Capture the cell that displays the provided text and extract its [x, y] central coordinate. 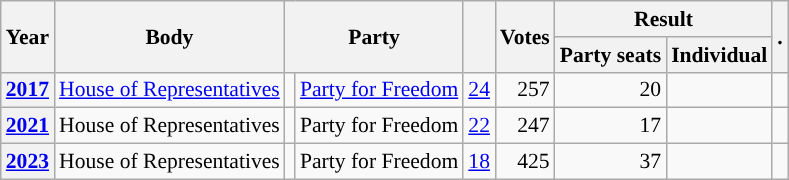
257 [525, 90]
2017 [28, 90]
24 [479, 90]
37 [610, 162]
Result [664, 19]
2021 [28, 126]
247 [525, 126]
18 [479, 162]
Individual [719, 55]
Party [374, 36]
2023 [28, 162]
22 [479, 126]
425 [525, 162]
Party seats [610, 55]
Votes [525, 36]
20 [610, 90]
Year [28, 36]
17 [610, 126]
Body [170, 36]
. [780, 36]
